Extract the (x, y) coordinate from the center of the cell holding the provided text.  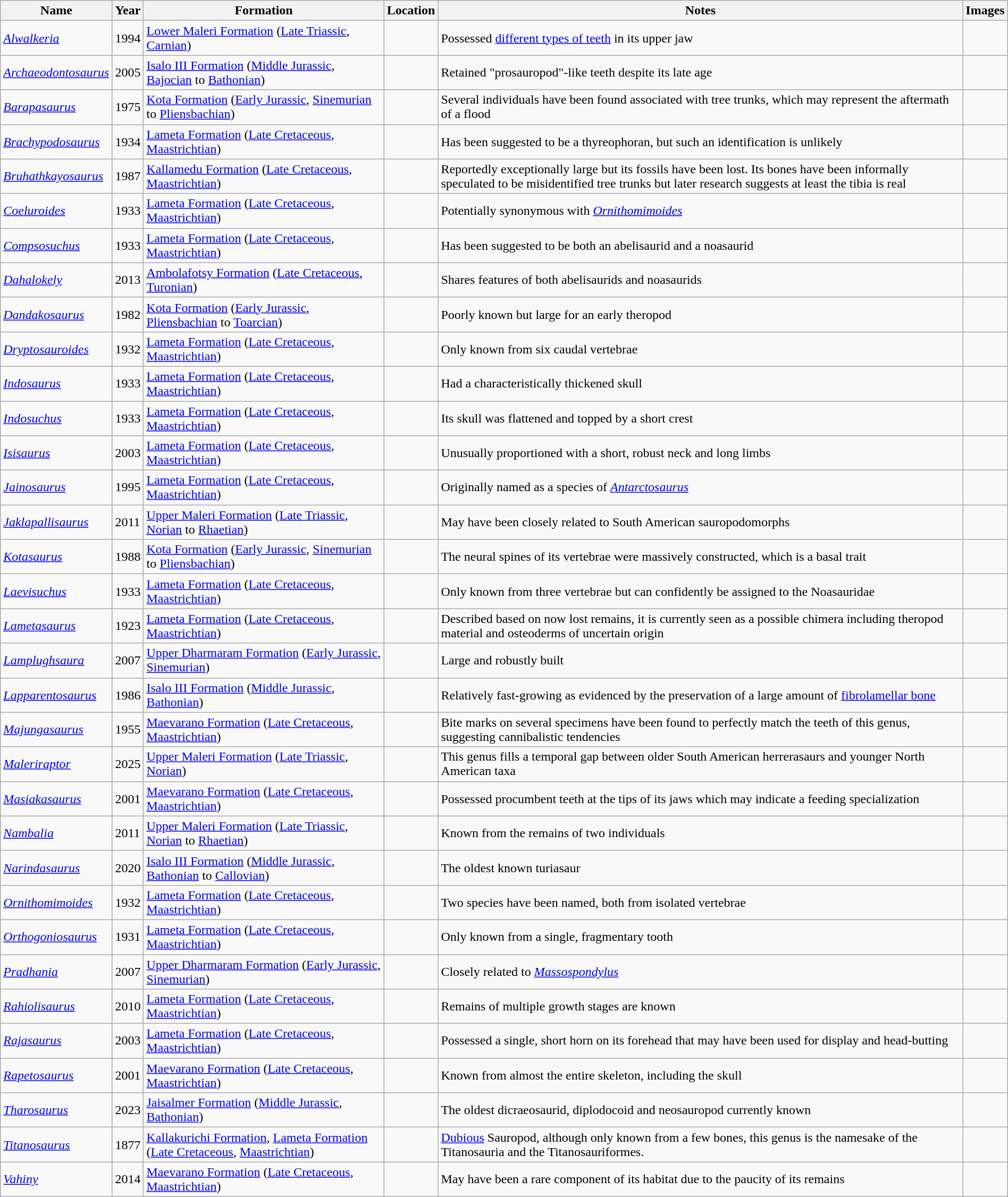
Narindasaurus (56, 867)
Lamplughsaura (56, 660)
1988 (128, 557)
Isisaurus (56, 453)
Retained "prosauropod"-like teeth despite its late age (701, 72)
Masiakasaurus (56, 798)
Dahalokely (56, 280)
Majungasaurus (56, 729)
Several individuals have been found associated with tree trunks, which may represent the aftermath of a flood (701, 107)
The oldest dicraeosaurid, diplodocoid and neosauropod currently known (701, 1110)
Possessed different types of teeth in its upper jaw (701, 38)
Location (411, 11)
Known from the remains of two individuals (701, 833)
Bite marks on several specimens have been found to perfectly match the teeth of this genus, suggesting cannibalistic tendencies (701, 729)
Had a characteristically thickened skull (701, 384)
Tharosaurus (56, 1110)
May have been closely related to South American sauropodomorphs (701, 522)
Isalo III Formation (Middle Jurassic, Bathonian to Callovian) (264, 867)
Remains of multiple growth stages are known (701, 1007)
Potentially synonymous with Ornithomimoides (701, 210)
Unusually proportioned with a short, robust neck and long limbs (701, 453)
1931 (128, 937)
Dubious Sauropod, although only known from a few bones, this genus is the namesake of the Titanosauria and the Titanosauriformes. (701, 1145)
Jainosaurus (56, 488)
1986 (128, 695)
Indosuchus (56, 418)
Lametasaurus (56, 626)
1987 (128, 176)
2023 (128, 1110)
Ambolafotsy Formation (Late Cretaceous, Turonian) (264, 280)
Has been suggested to be both an abelisaurid and a noasaurid (701, 246)
Images (985, 11)
Only known from six caudal vertebrae (701, 349)
Alwalkeria (56, 38)
1934 (128, 141)
Isalo III Formation (Middle Jurassic, Bajocian to Bathonian) (264, 72)
Archaeodontosaurus (56, 72)
Kota Formation (Early Jurassic, Pliensbachian to Toarcian) (264, 315)
Kallakurichi Formation, Lameta Formation (Late Cretaceous, Maastrichtian) (264, 1145)
Relatively fast-growing as evidenced by the preservation of a large amount of fibrolamellar bone (701, 695)
Closely related to Massospondylus (701, 972)
Year (128, 11)
2005 (128, 72)
Jaisalmer Formation (Middle Jurassic, Bathonian) (264, 1110)
Notes (701, 11)
Maleriraptor (56, 764)
1975 (128, 107)
2010 (128, 1007)
Has been suggested to be a thyreophoran, but such an identification is unlikely (701, 141)
Dandakosaurus (56, 315)
Vahiny (56, 1179)
1995 (128, 488)
The neural spines of its vertebrae were massively constructed, which is a basal trait (701, 557)
Two species have been named, both from isolated vertebrae (701, 903)
Possessed a single, short horn on its forehead that may have been used for display and head-butting (701, 1041)
May have been a rare component of its habitat due to the paucity of its remains (701, 1179)
Ornithomimoides (56, 903)
Only known from three vertebrae but can confidently be assigned to the Noasauridae (701, 591)
Large and robustly built (701, 660)
Its skull was flattened and topped by a short crest (701, 418)
Jaklapallisaurus (56, 522)
The oldest known turiasaur (701, 867)
Dryptosauroides (56, 349)
Shares features of both abelisaurids and noasaurids (701, 280)
Kotasaurus (56, 557)
Described based on now lost remains, it is currently seen as a possible chimera including theropod material and osteoderms of uncertain origin (701, 626)
Formation (264, 11)
1982 (128, 315)
Indosaurus (56, 384)
Isalo III Formation (Middle Jurassic, Bathonian) (264, 695)
1877 (128, 1145)
Pradhania (56, 972)
Orthogoniosaurus (56, 937)
Brachypodosaurus (56, 141)
1955 (128, 729)
Lower Maleri Formation (Late Triassic, Carnian) (264, 38)
2014 (128, 1179)
Originally named as a species of Antarctosaurus (701, 488)
1923 (128, 626)
Only known from a single, fragmentary tooth (701, 937)
2020 (128, 867)
Poorly known but large for an early theropod (701, 315)
Barapasaurus (56, 107)
Known from almost the entire skeleton, including the skull (701, 1076)
Rapetosaurus (56, 1076)
Name (56, 11)
2025 (128, 764)
This genus fills a temporal gap between older South American herrerasaurs and younger North American taxa (701, 764)
Nambalia (56, 833)
2013 (128, 280)
Kallamedu Formation (Late Cretaceous, Maastrichtian) (264, 176)
1994 (128, 38)
Titanosaurus (56, 1145)
Possessed procumbent teeth at the tips of its jaws which may indicate a feeding specialization (701, 798)
Lapparentosaurus (56, 695)
Rahiolisaurus (56, 1007)
Bruhathkayosaurus (56, 176)
Laevisuchus (56, 591)
Coeluroides (56, 210)
Compsosuchus (56, 246)
Upper Maleri Formation (Late Triassic, Norian) (264, 764)
Rajasaurus (56, 1041)
